Locate the cell with the specified text and output its [x, y] center coordinate. 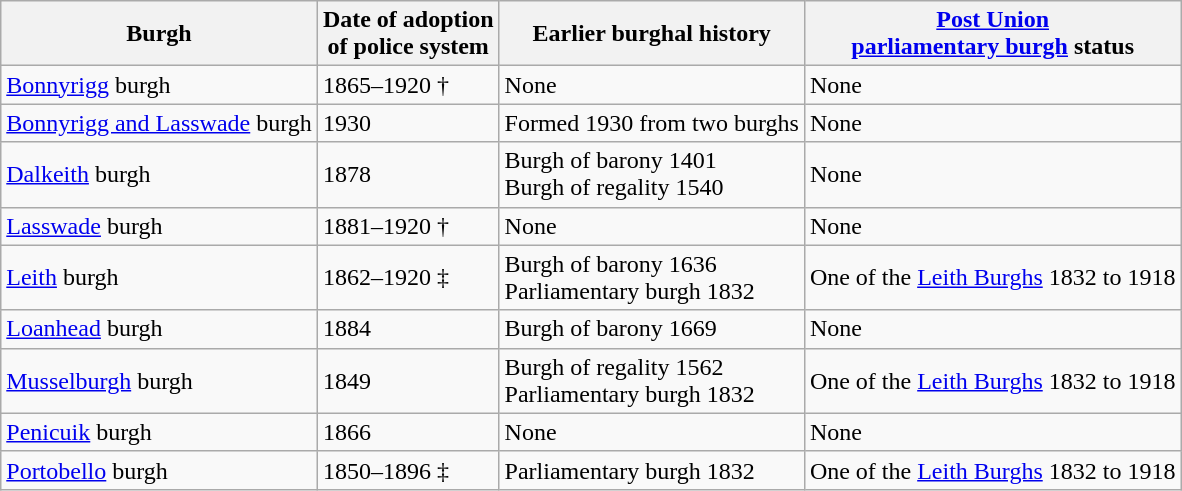
Burgh of barony 1636 Parliamentary burgh 1832 [652, 278]
Loanhead burgh [160, 329]
1881–1920 † [408, 226]
Burgh of barony 1669 [652, 329]
Lasswade burgh [160, 226]
1930 [408, 123]
1850–1896 ‡ [408, 470]
1866 [408, 432]
1865–1920 † [408, 85]
Date of adoption of police system [408, 34]
Burgh [160, 34]
1884 [408, 329]
Parliamentary burgh 1832 [652, 470]
Post Union parliamentary burgh status [992, 34]
1878 [408, 174]
1862–1920 ‡ [408, 278]
Portobello burgh [160, 470]
Musselburgh burgh [160, 380]
1849 [408, 380]
Burgh of regality 1562 Parliamentary burgh 1832 [652, 380]
Formed 1930 from two burghs [652, 123]
Burgh of barony 1401 Burgh of regality 1540 [652, 174]
Bonnyrigg and Lasswade burgh [160, 123]
Bonnyrigg burgh [160, 85]
Earlier burghal history [652, 34]
Leith burgh [160, 278]
Penicuik burgh [160, 432]
Dalkeith burgh [160, 174]
